Scan for the cell matching the given text and deliver its (X, Y) coordinate at center. 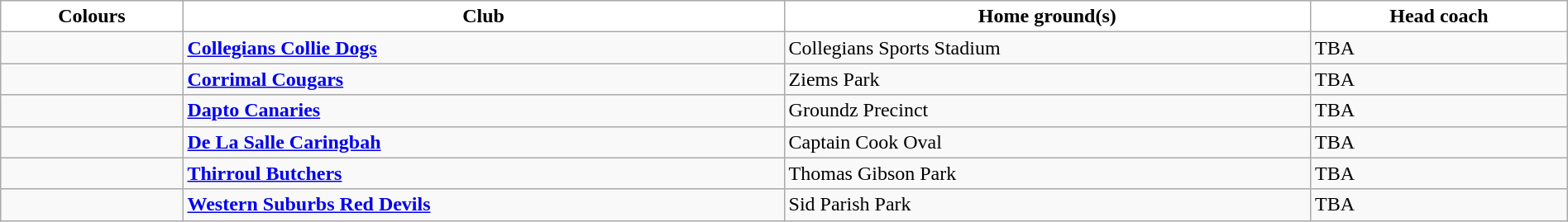
Collegians Collie Dogs (483, 48)
Groundz Precinct (1047, 111)
Thirroul Butchers (483, 173)
Ziems Park (1047, 79)
Collegians Sports Stadium (1047, 48)
Sid Parish Park (1047, 205)
De La Salle Caringbah (483, 142)
Home ground(s) (1047, 17)
Head coach (1439, 17)
Dapto Canaries (483, 111)
Colours (92, 17)
Club (483, 17)
Captain Cook Oval (1047, 142)
Thomas Gibson Park (1047, 173)
Western Suburbs Red Devils (483, 205)
Corrimal Cougars (483, 79)
